Provide the (X, Y) coordinate of the cell's center where the given text is located.  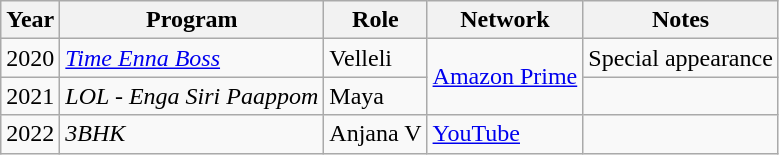
2020 (30, 58)
YouTube (505, 134)
Notes (681, 20)
Time Enna Boss (192, 58)
2022 (30, 134)
Year (30, 20)
LOL - Enga Siri Paappom (192, 96)
Amazon Prime (505, 77)
Special appearance (681, 58)
Velleli (376, 58)
Role (376, 20)
Network (505, 20)
Anjana V (376, 134)
Maya (376, 96)
2021 (30, 96)
3BHK (192, 134)
Program (192, 20)
